Locate the cell with the specified text and output its (X, Y) center coordinate. 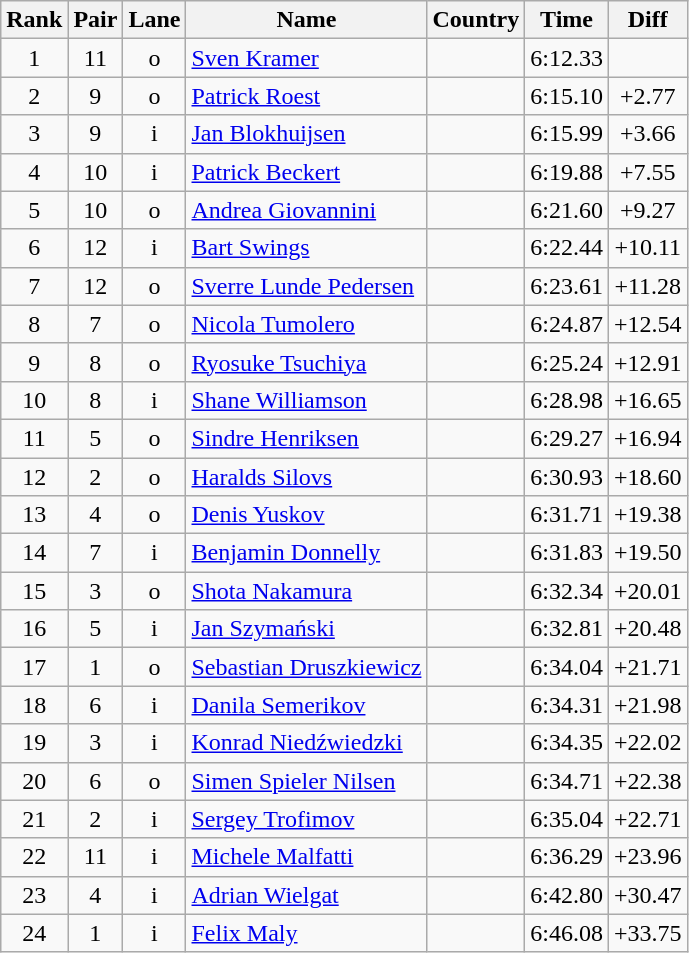
Country (476, 20)
18 (34, 705)
Ryosuke Tsuchiya (306, 362)
Jan Blokhuijsen (306, 134)
+16.65 (648, 400)
Sven Kramer (306, 58)
+2.77 (648, 96)
+18.60 (648, 477)
6:34.35 (567, 743)
6:23.61 (567, 286)
+22.38 (648, 781)
6:35.04 (567, 819)
6:34.71 (567, 781)
22 (34, 857)
6:30.93 (567, 477)
6:28.98 (567, 400)
6:15.10 (567, 96)
6:42.80 (567, 895)
+20.48 (648, 629)
23 (34, 895)
+33.75 (648, 933)
+11.28 (648, 286)
+12.91 (648, 362)
6:15.99 (567, 134)
Shane Williamson (306, 400)
6:19.88 (567, 172)
+7.55 (648, 172)
20 (34, 781)
Bart Swings (306, 248)
16 (34, 629)
Sverre Lunde Pedersen (306, 286)
+19.38 (648, 515)
+23.96 (648, 857)
6:12.33 (567, 58)
Konrad Niedźwiedzki (306, 743)
Time (567, 20)
Felix Maly (306, 933)
Diff (648, 20)
+21.98 (648, 705)
Sebastian Druszkiewicz (306, 667)
Shota Nakamura (306, 591)
+22.02 (648, 743)
6:34.04 (567, 667)
+19.50 (648, 553)
Lane (154, 20)
Adrian Wielgat (306, 895)
13 (34, 515)
17 (34, 667)
Benjamin Donnelly (306, 553)
6:31.71 (567, 515)
Pair (96, 20)
6:29.27 (567, 438)
6:36.29 (567, 857)
Name (306, 20)
Haralds Silovs (306, 477)
6:31.83 (567, 553)
+9.27 (648, 210)
21 (34, 819)
Nicola Tumolero (306, 324)
6:25.24 (567, 362)
+20.01 (648, 591)
Patrick Beckert (306, 172)
6:34.31 (567, 705)
Jan Szymański (306, 629)
6:24.87 (567, 324)
+30.47 (648, 895)
+12.54 (648, 324)
Danila Semerikov (306, 705)
+21.71 (648, 667)
6:32.34 (567, 591)
6:32.81 (567, 629)
+22.71 (648, 819)
+16.94 (648, 438)
15 (34, 591)
6:46.08 (567, 933)
Patrick Roest (306, 96)
+10.11 (648, 248)
14 (34, 553)
24 (34, 933)
+3.66 (648, 134)
Denis Yuskov (306, 515)
6:21.60 (567, 210)
Andrea Giovannini (306, 210)
6:22.44 (567, 248)
Simen Spieler Nilsen (306, 781)
Sergey Trofimov (306, 819)
Sindre Henriksen (306, 438)
Rank (34, 20)
19 (34, 743)
Michele Malfatti (306, 857)
